Scan for the cell matching the given text and deliver its [x, y] coordinate at center. 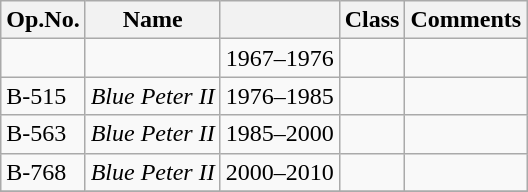
Op.No. [43, 20]
1985–2000 [280, 134]
1967–1976 [280, 58]
Class [372, 20]
B-563 [43, 134]
B-768 [43, 172]
Comments [466, 20]
2000–2010 [280, 172]
Name [152, 20]
B-515 [43, 96]
1976–1985 [280, 96]
